Return (x, y) of the center of cell containing provided text 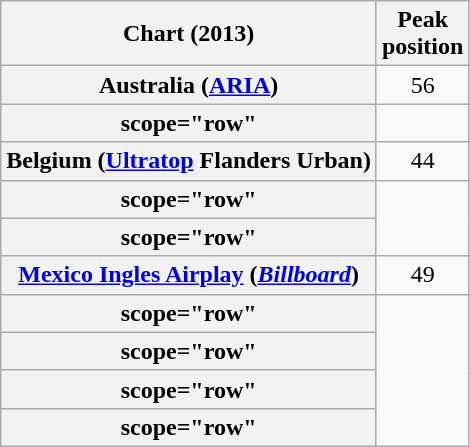
44 (422, 161)
Peakposition (422, 34)
Belgium (Ultratop Flanders Urban) (189, 161)
49 (422, 275)
56 (422, 85)
Australia (ARIA) (189, 85)
Mexico Ingles Airplay (Billboard) (189, 275)
Chart (2013) (189, 34)
